Find where the given text appears and provide that cell's center as [X, Y] coordinate. 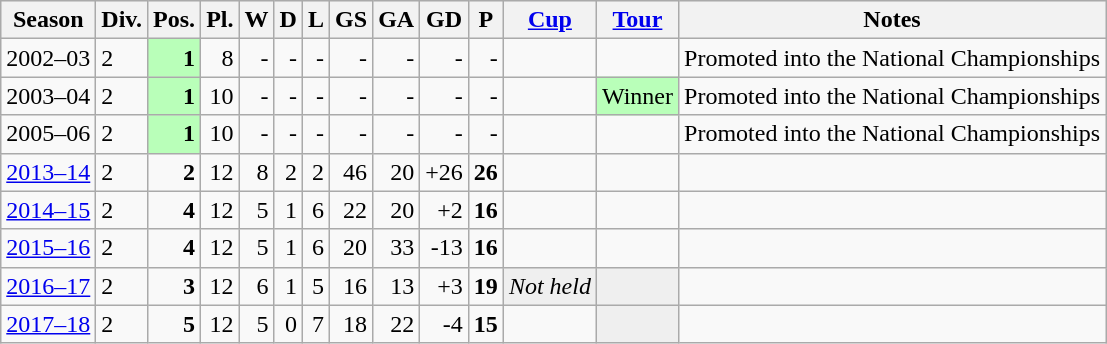
Pl. [220, 20]
W [256, 20]
+26 [444, 172]
Winner [637, 96]
2016–17 [48, 286]
33 [396, 248]
15 [486, 324]
GA [396, 20]
Div. [122, 20]
18 [352, 324]
46 [352, 172]
13 [396, 286]
Not held [550, 286]
Notes [892, 20]
2014–15 [48, 210]
2013–14 [48, 172]
2005–06 [48, 134]
L [316, 20]
Season [48, 20]
26 [486, 172]
+3 [444, 286]
GS [352, 20]
2003–04 [48, 96]
+2 [444, 210]
19 [486, 286]
P [486, 20]
-4 [444, 324]
GD [444, 20]
D [288, 20]
2002–03 [48, 58]
7 [316, 324]
2017–18 [48, 324]
3 [174, 286]
0 [288, 324]
Cup [550, 20]
2015–16 [48, 248]
Pos. [174, 20]
-13 [444, 248]
Tour [637, 20]
